Output the (x, y) coordinate of the center of the cell containing the given text.  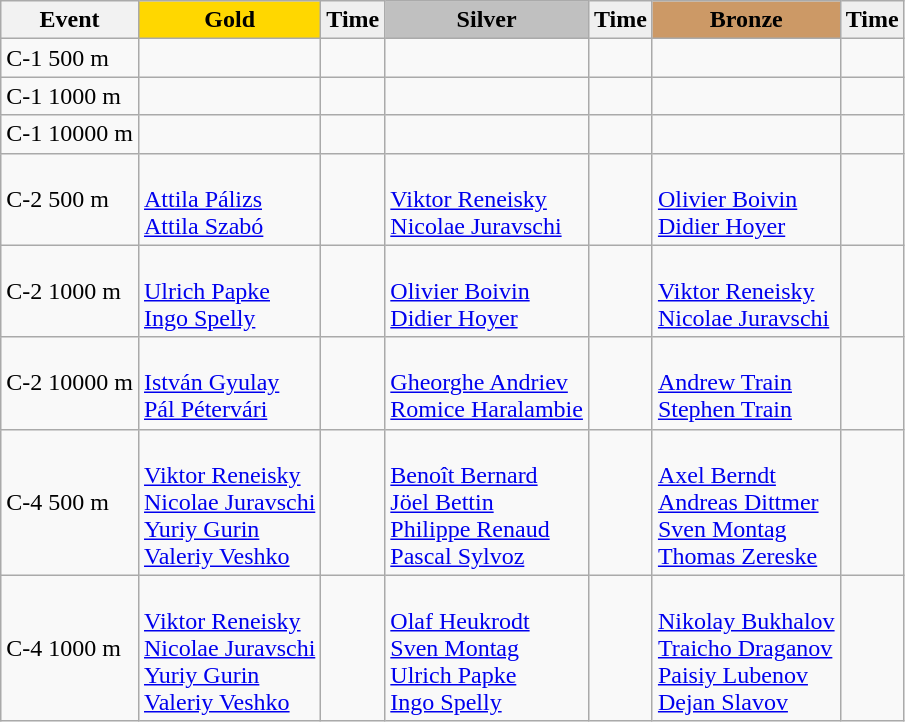
Andrew TrainStephen Train (746, 383)
C-1 10000 m (70, 134)
Nikolay BukhalovTraicho DraganovPaisiy LubenovDejan Slavov (746, 648)
Silver (487, 20)
C-4 1000 m (70, 648)
Attila PálizsAttila Szabó (229, 199)
C-1 500 m (70, 58)
Benoît BernardJöel BettinPhilippe RenaudPascal Sylvoz (487, 502)
Gheorghe AndrievRomice Haralambie (487, 383)
István GyulayPál Pétervári (229, 383)
Ulrich PapkeIngo Spelly (229, 291)
C-2 500 m (70, 199)
C-1 1000 m (70, 96)
Axel BerndtAndreas DittmerSven MontagThomas Zereske (746, 502)
Olaf HeukrodtSven MontagUlrich PapkeIngo Spelly (487, 648)
Gold (229, 20)
Bronze (746, 20)
C-4 500 m (70, 502)
C-2 1000 m (70, 291)
Event (70, 20)
C-2 10000 m (70, 383)
